Find where the given text appears and provide that cell's center as [x, y] coordinate. 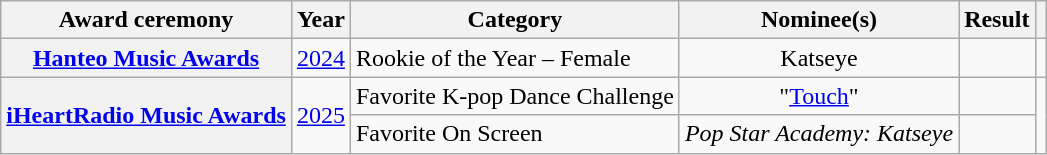
Hanteo Music Awards [146, 58]
Favorite K-pop Dance Challenge [514, 96]
Rookie of the Year – Female [514, 58]
iHeartRadio Music Awards [146, 115]
Category [514, 20]
Pop Star Academy: Katseye [818, 134]
Year [320, 20]
Favorite On Screen [514, 134]
Result [997, 20]
Katseye [818, 58]
"Touch" [818, 96]
2024 [320, 58]
2025 [320, 115]
Nominee(s) [818, 20]
Award ceremony [146, 20]
